For the text-containing cell, return its midpoint in [X, Y] coordinate format. 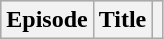
Title [122, 20]
Episode [47, 20]
